Capture the cell that displays the provided text and extract its (X, Y) central coordinate. 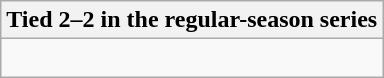
Tied 2–2 in the regular-season series (192, 20)
